Extract the [X, Y] coordinate from the center of the cell holding the provided text.  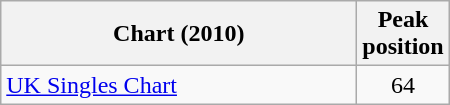
Peakposition [403, 34]
Chart (2010) [179, 34]
64 [403, 85]
UK Singles Chart [179, 85]
